From the cell containing the given text, extract its center point as [X, Y] coordinate. 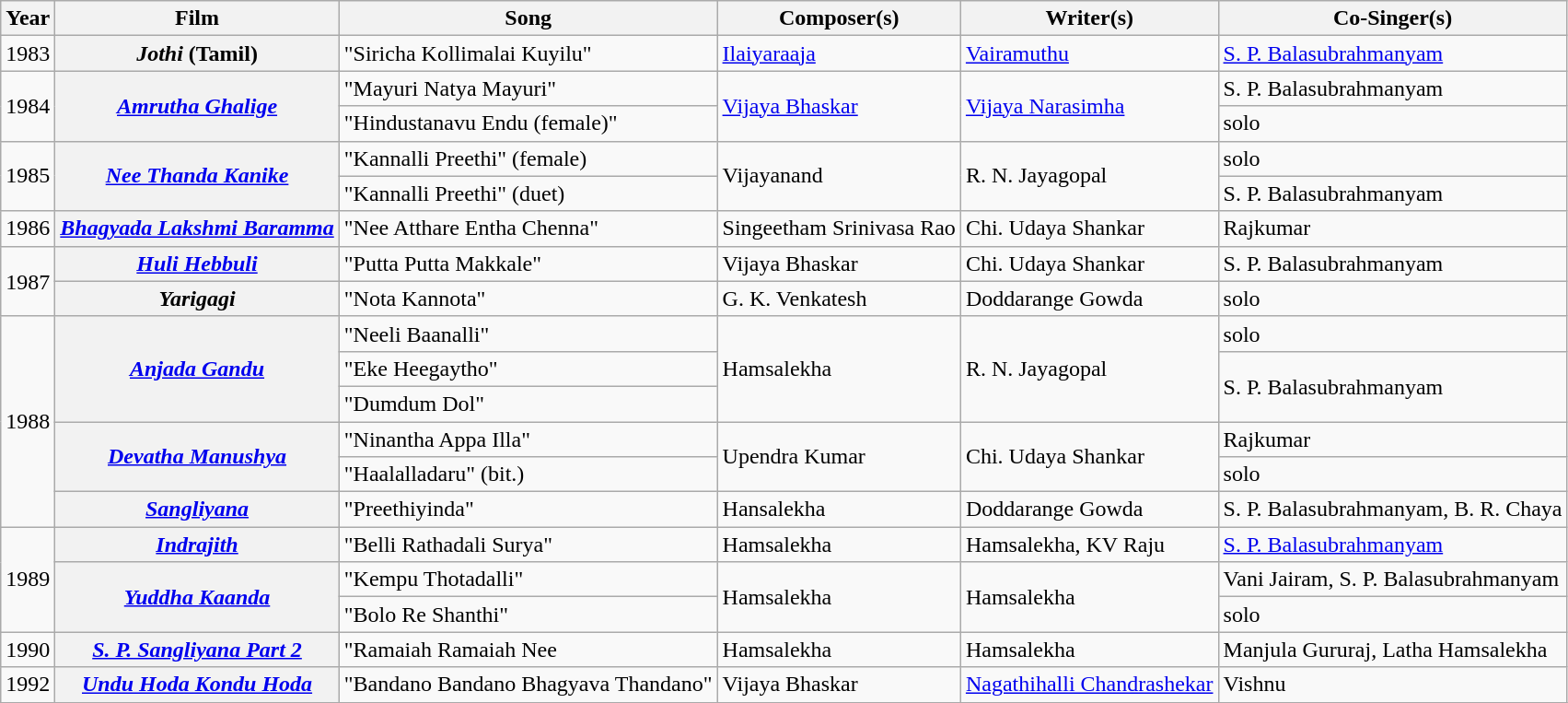
Writer(s) [1089, 18]
Indrajith [197, 545]
"Eke Heegaytho" [528, 369]
Co-Singer(s) [1392, 18]
Hansalekha [839, 510]
Hamsalekha, KV Raju [1089, 545]
Bhagyada Lakshmi Baramma [197, 228]
"Bandano Bandano Bhagyava Thandano" [528, 685]
Composer(s) [839, 18]
Jothi (Tamil) [197, 53]
Nagathihalli Chandrashekar [1089, 685]
"Haalalladaru" (bit.) [528, 475]
Film [197, 18]
Amrutha Ghalige [197, 106]
Vishnu [1392, 685]
Sangliyana [197, 510]
G. K. Venkatesh [839, 299]
Vijayanand [839, 176]
S. P. Sangliyana Part 2 [197, 650]
"Kannalli Preethi" (female) [528, 158]
"Nota Kannota" [528, 299]
S. P. Balasubrahmanyam, B. R. Chaya [1392, 510]
1992 [28, 685]
Yuddha Kaanda [197, 597]
Anjada Gandu [197, 369]
1983 [28, 53]
"Nee Atthare Entha Chenna" [528, 228]
Huli Hebbuli [197, 264]
1985 [28, 176]
"Siricha Kollimalai Kuyilu" [528, 53]
Vairamuthu [1089, 53]
1986 [28, 228]
Song [528, 18]
Yarigagi [197, 299]
Devatha Manushya [197, 457]
"Bolo Re Shanthi" [528, 615]
"Neeli Baanalli" [528, 334]
"Kempu Thotadalli" [528, 580]
Upendra Kumar [839, 457]
Nee Thanda Kanike [197, 176]
Undu Hoda Kondu Hoda [197, 685]
"Mayuri Natya Mayuri" [528, 88]
Ilaiyaraaja [839, 53]
"Kannalli Preethi" (duet) [528, 193]
Vijaya Narasimha [1089, 106]
Vani Jairam, S. P. Balasubrahmanyam [1392, 580]
"Dumdum Dol" [528, 404]
1984 [28, 106]
1990 [28, 650]
"Preethiyinda" [528, 510]
"Ramaiah Ramaiah Nee [528, 650]
Singeetham Srinivasa Rao [839, 228]
"Ninantha Appa Illa" [528, 439]
"Hindustanavu Endu (female)" [528, 123]
"Putta Putta Makkale" [528, 264]
1989 [28, 580]
Year [28, 18]
1987 [28, 281]
Manjula Gururaj, Latha Hamsalekha [1392, 650]
"Belli Rathadali Surya" [528, 545]
1988 [28, 421]
